From the cell containing the given text, extract its center point as [x, y] coordinate. 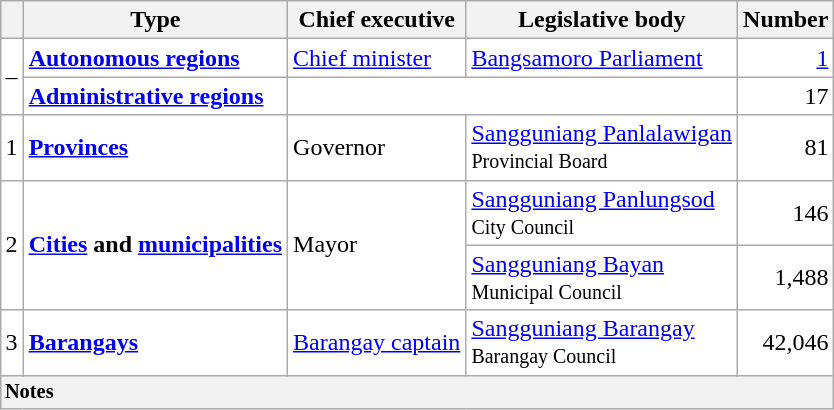
Mayor [377, 245]
Legislative body [602, 20]
Chief minister [377, 58]
– [12, 77]
2 [12, 245]
Cities and municipalities [155, 245]
Administrative regions [155, 96]
Type [155, 20]
Governor [377, 148]
Chief executive [377, 20]
42,046 [786, 342]
146 [786, 212]
3 [12, 342]
Notes [417, 392]
Sangguniang BarangayBarangay Council [602, 342]
Bangsamoro Parliament [602, 58]
1,488 [786, 278]
Provinces [155, 148]
Sangguniang PanlalawiganProvincial Board [602, 148]
Barangays [155, 342]
Autonomous regions [155, 58]
17 [786, 96]
Sangguniang BayanMunicipal Council [602, 278]
81 [786, 148]
Number [786, 20]
Sangguniang PanlungsodCity Council [602, 212]
Barangay captain [377, 342]
